Detect which cell encompasses the target text, then output its (X, Y) center coordinate. 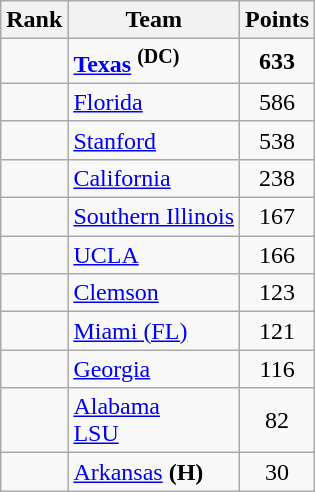
Points (278, 20)
82 (278, 420)
Miami (FL) (154, 331)
Texas (DC) (154, 62)
121 (278, 331)
Georgia (154, 369)
AlabamaLSU (154, 420)
UCLA (154, 255)
Florida (154, 102)
Rank (34, 20)
30 (278, 472)
Clemson (154, 293)
586 (278, 102)
167 (278, 217)
Stanford (154, 140)
116 (278, 369)
166 (278, 255)
Southern Illinois (154, 217)
Arkansas (H) (154, 472)
California (154, 178)
238 (278, 178)
538 (278, 140)
123 (278, 293)
633 (278, 62)
Team (154, 20)
